Extract the [X, Y] coordinate from the center of the cell holding the provided text.  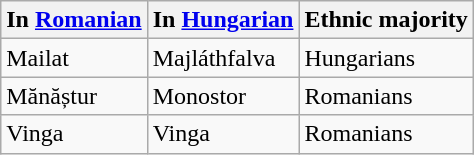
In Hungarian [223, 20]
Hungarians [386, 58]
Majláthfalva [223, 58]
Mănăștur [74, 96]
Mailat [74, 58]
Ethnic majority [386, 20]
Monostor [223, 96]
In Romanian [74, 20]
